Output the [X, Y] coordinate of the center of the cell containing the given text.  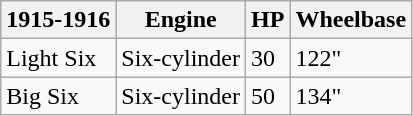
30 [268, 58]
Big Six [58, 96]
Wheelbase [351, 20]
Engine [181, 20]
122" [351, 58]
50 [268, 96]
Light Six [58, 58]
HP [268, 20]
134" [351, 96]
1915-1916 [58, 20]
